From the cell containing the given text, extract its center point as [X, Y] coordinate. 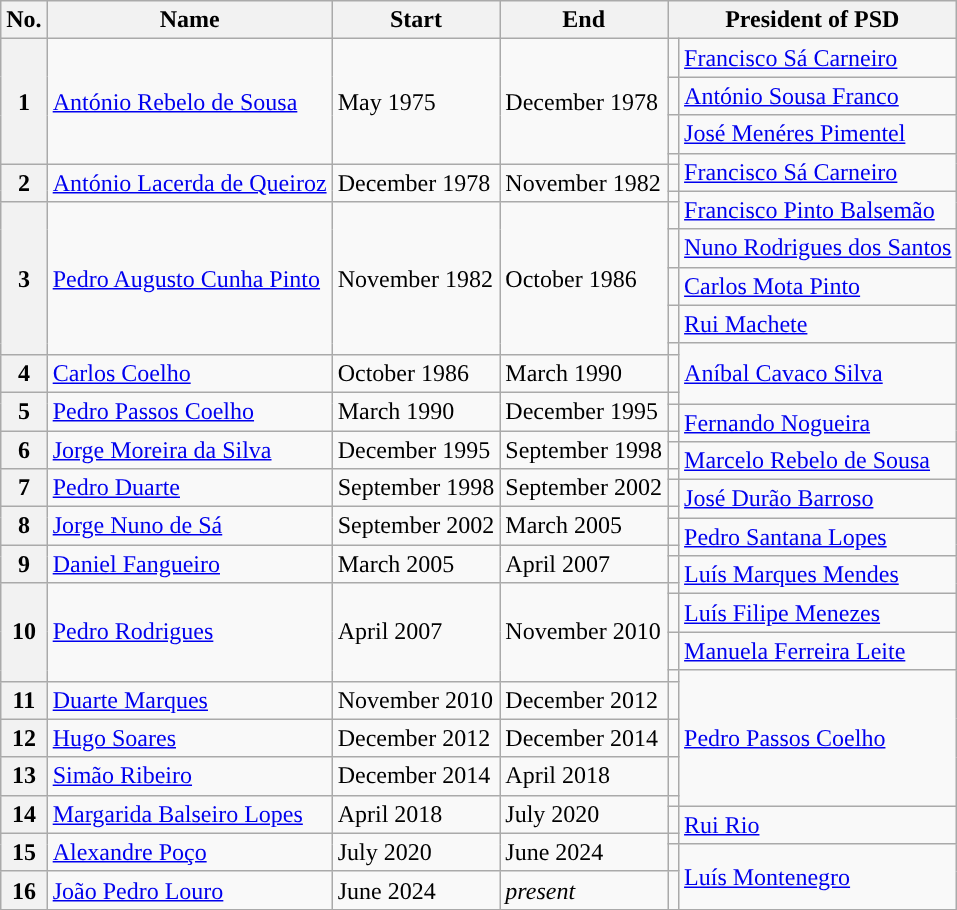
Start [416, 20]
João Pedro Louro [190, 890]
José Durão Barroso [818, 499]
Pedro Duarte [190, 488]
António Lacerda de Queiroz [190, 183]
Manuela Ferreira Leite [818, 651]
4 [24, 373]
Luís Marques Mendes [818, 575]
Luís Filipe Menezes [818, 613]
António Rebelo de Sousa [190, 102]
7 [24, 488]
Jorge Moreira da Silva [190, 449]
President of PSD [812, 20]
10 [24, 632]
13 [24, 776]
15 [24, 852]
Hugo Soares [190, 738]
Pedro Santana Lopes [818, 537]
Jorge Nuno de Sá [190, 526]
Alexandre Poço [190, 852]
Carlos Mota Pinto [818, 286]
Pedro Augusto Cunha Pinto [190, 278]
11 [24, 700]
Rui Machete [818, 324]
Duarte Marques [190, 700]
Carlos Coelho [190, 373]
3 [24, 278]
No. [24, 20]
6 [24, 449]
António Sousa Franco [818, 96]
Francisco Pinto Balsemão [818, 210]
2 [24, 183]
End [584, 20]
9 [24, 564]
Fernando Nogueira [818, 423]
Aníbal Cavaco Silva [818, 373]
José Menéres Pimentel [818, 134]
Daniel Fangueiro [190, 564]
present [584, 890]
Simão Ribeiro [190, 776]
16 [24, 890]
14 [24, 814]
1 [24, 102]
Rui Rio [818, 825]
Name [190, 20]
Luís Montenegro [818, 876]
Margarida Balseiro Lopes [190, 814]
12 [24, 738]
Nuno Rodrigues dos Santos [818, 248]
Marcelo Rebelo de Sousa [818, 461]
May 1975 [416, 102]
5 [24, 411]
Pedro Rodrigues [190, 632]
8 [24, 526]
